Pinpoint the cell where the given text exists, returning its [x, y] midpoint coordinate. 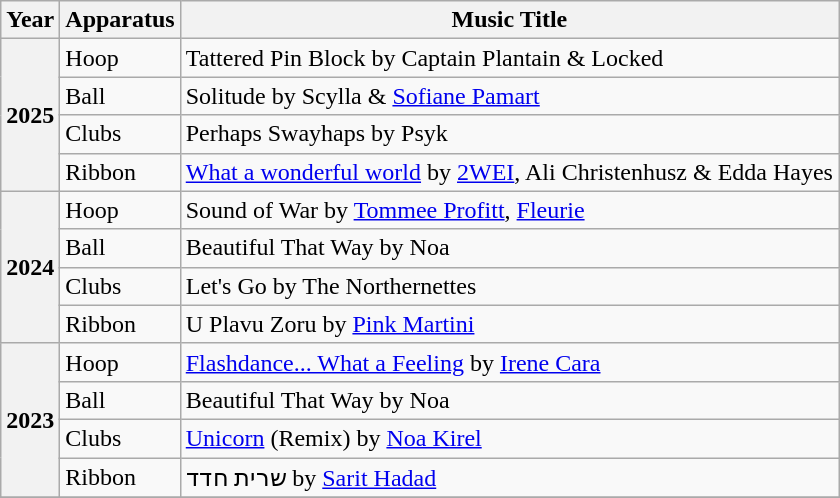
Solitude by Scylla & Sofiane Pamart [509, 96]
Tattered Pin Block by Captain Plantain & Locked [509, 58]
2023 [30, 420]
Flashdance... What a Feeling by Irene Cara [509, 362]
U Plavu Zoru by Pink Martini [509, 324]
2024 [30, 267]
שרית חדד by Sarit Hadad [509, 478]
Sound of War by Tommee Profitt, Fleurie [509, 210]
Apparatus [120, 20]
Perhaps Swayhaps by Psyk [509, 134]
Let's Go by The Northernettes [509, 286]
What a wonderful world by 2WEI, Ali Christenhusz & Edda Hayes [509, 172]
Unicorn (Remix) by Noa Kirel [509, 438]
Year [30, 20]
2025 [30, 115]
Music Title [509, 20]
